Pinpoint the cell where the given text exists, returning its (x, y) midpoint coordinate. 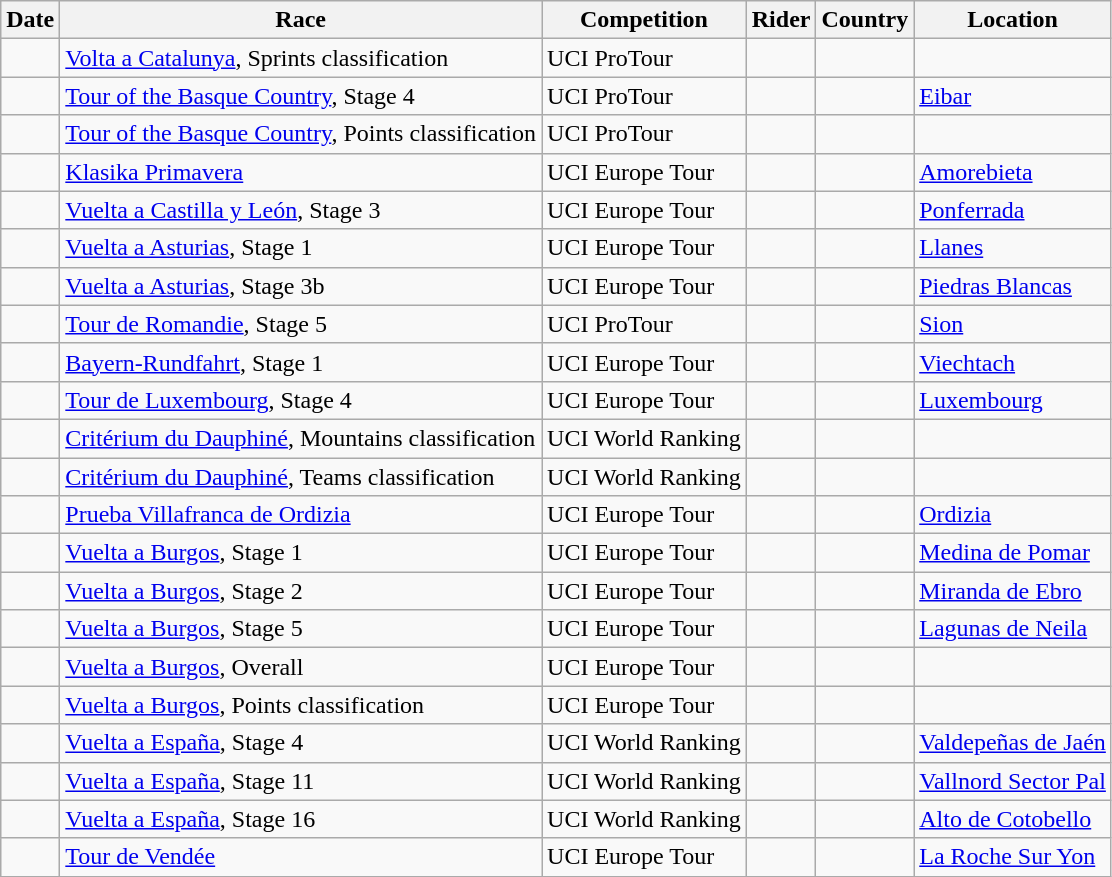
Sion (1013, 324)
Amorebieta (1013, 172)
Tour of the Basque Country, Stage 4 (301, 96)
Miranda de Ebro (1013, 591)
Vuelta a Burgos, Stage 1 (301, 553)
Eibar (1013, 96)
Volta a Catalunya, Sprints classification (301, 58)
Vuelta a España, Stage 11 (301, 781)
Vuelta a España, Stage 16 (301, 819)
Valdepeñas de Jaén (1013, 743)
Date (30, 20)
Vuelta a Burgos, Points classification (301, 705)
Piedras Blancas (1013, 286)
Ordizia (1013, 515)
Critérium du Dauphiné, Mountains classification (301, 438)
Tour de Luxembourg, Stage 4 (301, 400)
La Roche Sur Yon (1013, 857)
Tour de Romandie, Stage 5 (301, 324)
Critérium du Dauphiné, Teams classification (301, 477)
Competition (644, 20)
Country (865, 20)
Vallnord Sector Pal (1013, 781)
Race (301, 20)
Location (1013, 20)
Vuelta a Burgos, Stage 2 (301, 591)
Tour de Vendée (301, 857)
Tour of the Basque Country, Points classification (301, 134)
Vuelta a Burgos, Overall (301, 667)
Vuelta a España, Stage 4 (301, 743)
Lagunas de Neila (1013, 629)
Klasika Primavera (301, 172)
Rider (781, 20)
Vuelta a Castilla y León, Stage 3 (301, 210)
Viechtach (1013, 362)
Ponferrada (1013, 210)
Llanes (1013, 248)
Vuelta a Asturias, Stage 3b (301, 286)
Vuelta a Burgos, Stage 5 (301, 629)
Prueba Villafranca de Ordizia (301, 515)
Vuelta a Asturias, Stage 1 (301, 248)
Bayern-Rundfahrt, Stage 1 (301, 362)
Medina de Pomar (1013, 553)
Luxembourg (1013, 400)
Alto de Cotobello (1013, 819)
